Locate the cell with the specified text and output its [X, Y] center coordinate. 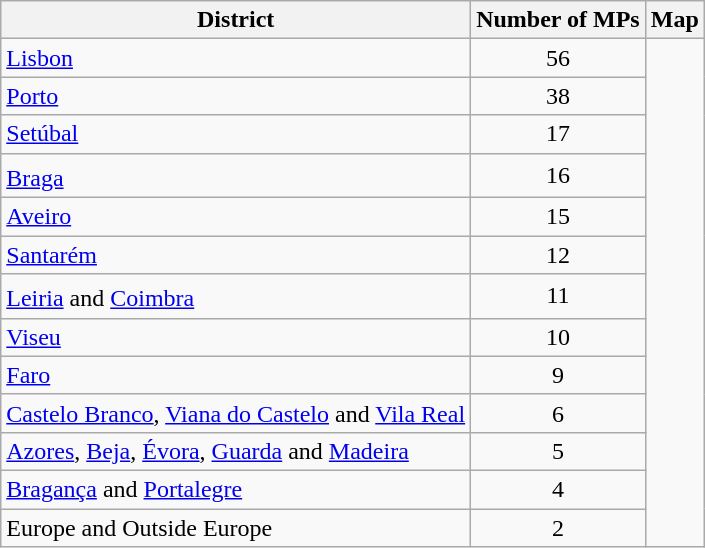
6 [558, 413]
2 [558, 528]
Setúbal [236, 134]
15 [558, 217]
10 [558, 337]
District [236, 20]
Braga [236, 176]
4 [558, 489]
Europe and Outside Europe [236, 528]
Faro [236, 375]
12 [558, 255]
Viseu [236, 337]
16 [558, 176]
38 [558, 96]
56 [558, 58]
17 [558, 134]
Santarém [236, 255]
11 [558, 296]
Castelo Branco, Viana do Castelo and Vila Real [236, 413]
Azores, Beja, Évora, Guarda and Madeira [236, 451]
Aveiro [236, 217]
Leiria and Coimbra [236, 296]
5 [558, 451]
9 [558, 375]
Bragança and Portalegre [236, 489]
Number of MPs [558, 20]
Porto [236, 96]
Lisbon [236, 58]
Map [674, 20]
